For the text-containing cell, return its midpoint in [X, Y] coordinate format. 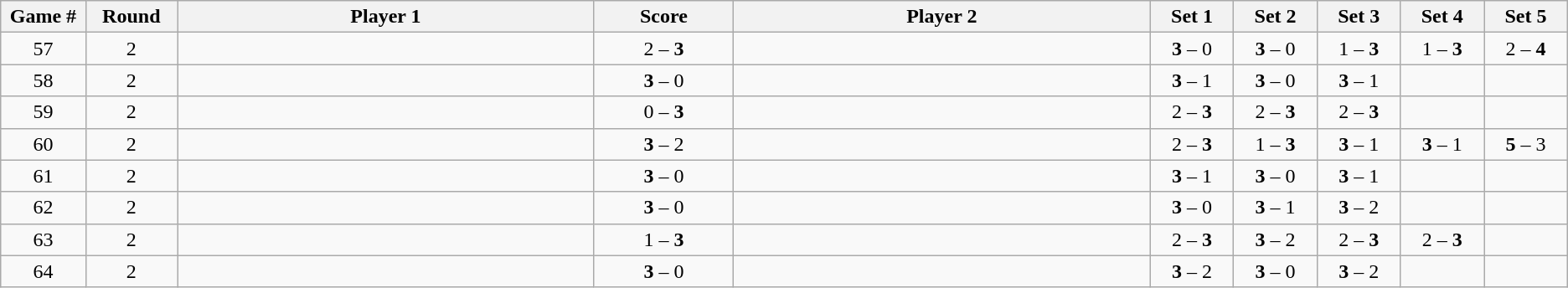
Game # [44, 17]
Set 4 [1442, 17]
63 [44, 239]
Score [663, 17]
60 [44, 144]
58 [44, 80]
Round [131, 17]
Set 2 [1276, 17]
59 [44, 112]
5 – 3 [1526, 144]
61 [44, 176]
Set 3 [1359, 17]
0 – 3 [663, 112]
2 – 4 [1526, 49]
64 [44, 271]
Player 2 [941, 17]
62 [44, 208]
Set 1 [1192, 17]
Player 1 [386, 17]
57 [44, 49]
Set 5 [1526, 17]
